From the cell containing the given text, extract its center point as [x, y] coordinate. 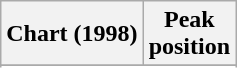
Chart (1998) [72, 34]
Peak position [189, 34]
